Search for the cell housing the specified text and yield its (x, y) center coordinate. 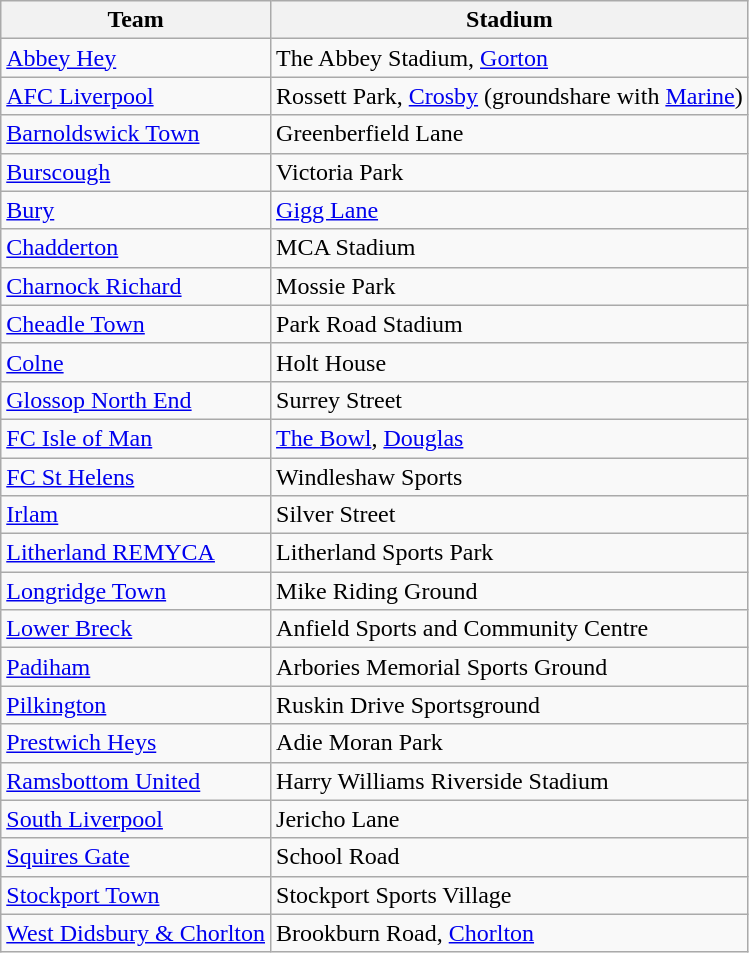
Mossie Park (510, 286)
Charnock Richard (136, 286)
Barnoldswick Town (136, 134)
Arbories Memorial Sports Ground (510, 667)
The Bowl, Douglas (510, 438)
Pilkington (136, 705)
The Abbey Stadium, Gorton (510, 58)
Chadderton (136, 248)
FC Isle of Man (136, 438)
Silver Street (510, 515)
Park Road Stadium (510, 324)
School Road (510, 857)
Rossett Park, Crosby (groundshare with Marine) (510, 96)
Surrey Street (510, 400)
West Didsbury & Chorlton (136, 933)
Burscough (136, 172)
Bury (136, 210)
MCA Stadium (510, 248)
Ruskin Drive Sportsground (510, 705)
Colne (136, 362)
Lower Breck (136, 629)
Anfield Sports and Community Centre (510, 629)
South Liverpool (136, 819)
Brookburn Road, Chorlton (510, 933)
Team (136, 20)
Greenberfield Lane (510, 134)
Gigg Lane (510, 210)
Litherland REMYCA (136, 553)
Ramsbottom United (136, 781)
Prestwich Heys (136, 743)
AFC Liverpool (136, 96)
Holt House (510, 362)
Irlam (136, 515)
Abbey Hey (136, 58)
Squires Gate (136, 857)
Harry Williams Riverside Stadium (510, 781)
Stockport Town (136, 895)
Jericho Lane (510, 819)
Windleshaw Sports (510, 477)
Glossop North End (136, 400)
Padiham (136, 667)
FC St Helens (136, 477)
Adie Moran Park (510, 743)
Stockport Sports Village (510, 895)
Stadium (510, 20)
Cheadle Town (136, 324)
Longridge Town (136, 591)
Mike Riding Ground (510, 591)
Victoria Park (510, 172)
Litherland Sports Park (510, 553)
